Provide the (x, y) coordinate of the cell's center where the given text is located.  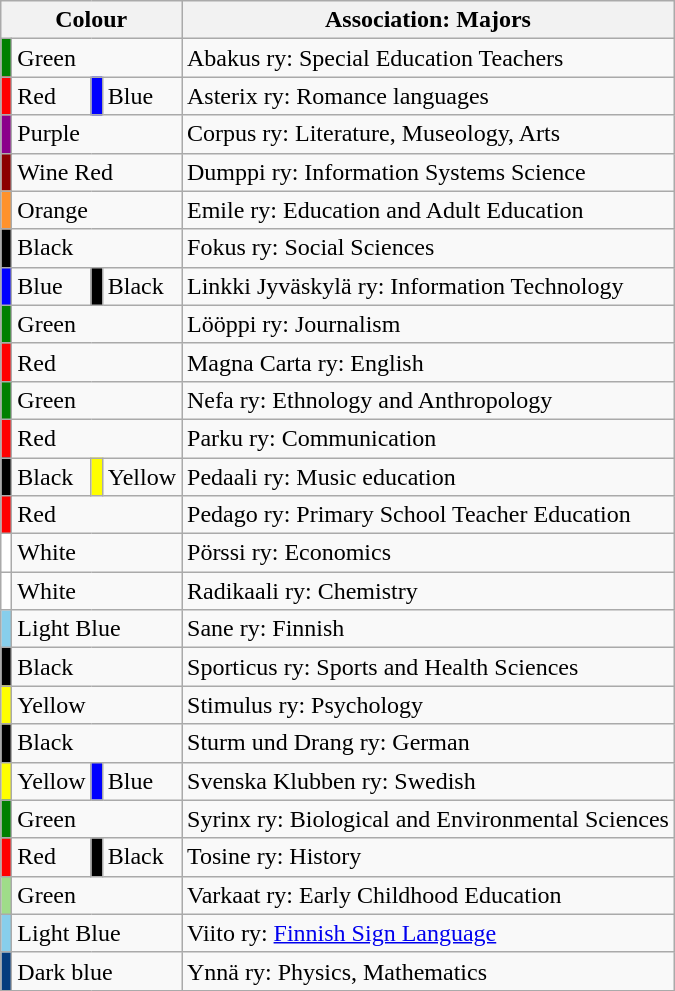
Viito ry: Finnish Sign Language (428, 933)
Asterix ry: Romance languages (428, 96)
Sane ry: Finnish (428, 629)
Abakus ry: Special Education Teachers (428, 58)
Wine Red (97, 172)
Fokus ry: Social Sciences (428, 248)
Lööppi ry: Journalism (428, 324)
Purple (97, 134)
Corpus ry: Literature, Museology, Arts (428, 134)
Emile ry: Education and Adult Education (428, 210)
Svenska Klubben ry: Swedish (428, 781)
Sturm und Drang ry: German (428, 743)
Orange (97, 210)
Tosine ry: History (428, 857)
Radikaali ry: Chemistry (428, 591)
Sporticus ry: Sports and Health Sciences (428, 667)
Varkaat ry: Early Childhood Education (428, 895)
Pedago ry: Primary School Teacher Education (428, 515)
Colour (92, 20)
Ynnä ry: Physics, Mathematics (428, 971)
Dumppi ry: Information Systems Science (428, 172)
Magna Carta ry: English (428, 362)
Syrinx ry: Biological and Environmental Sciences (428, 819)
Dark blue (97, 971)
Nefa ry: Ethnology and Anthropology (428, 400)
Pörssi ry: Economics (428, 553)
Stimulus ry: Psychology (428, 705)
Linkki Jyväskylä ry: Information Technology (428, 286)
Association: Majors (428, 20)
Pedaali ry: Music education (428, 477)
Parku ry: Communication (428, 438)
